Provide the [X, Y] coordinate of the cell's center where the given text is located.  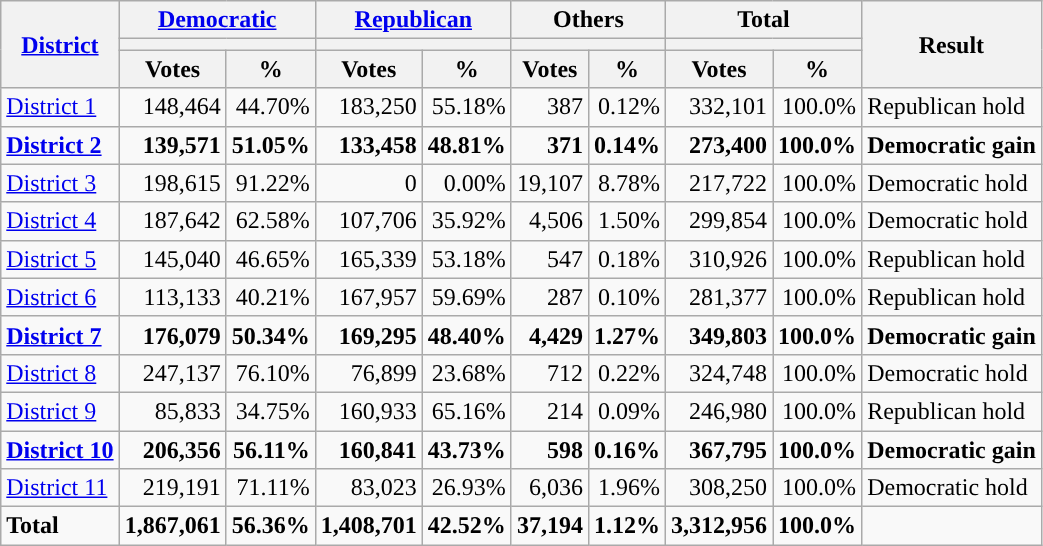
160,933 [368, 411]
51.05% [270, 145]
1,867,061 [172, 526]
District 1 [60, 107]
0 [368, 183]
48.81% [466, 145]
85,833 [172, 411]
40.21% [270, 297]
0.22% [626, 373]
District 3 [60, 183]
160,841 [368, 449]
139,571 [172, 145]
246,980 [718, 411]
76.10% [270, 373]
76,899 [368, 373]
42.52% [466, 526]
4,429 [550, 335]
0.18% [626, 259]
District 10 [60, 449]
1.27% [626, 335]
48.40% [466, 335]
0.09% [626, 411]
308,250 [718, 488]
299,854 [718, 221]
167,957 [368, 297]
District 9 [60, 411]
219,191 [172, 488]
165,339 [368, 259]
65.16% [466, 411]
4,506 [550, 221]
District 8 [60, 373]
23.68% [466, 373]
107,706 [368, 221]
547 [550, 259]
187,642 [172, 221]
1.96% [626, 488]
0.10% [626, 297]
1,408,701 [368, 526]
712 [550, 373]
1.50% [626, 221]
0.14% [626, 145]
District 4 [60, 221]
247,137 [172, 373]
59.69% [466, 297]
44.70% [270, 107]
District 7 [60, 335]
Others [588, 20]
169,295 [368, 335]
37,194 [550, 526]
District [60, 44]
0.16% [626, 449]
Democratic [217, 20]
26.93% [466, 488]
53.18% [466, 259]
6,036 [550, 488]
214 [550, 411]
367,795 [718, 449]
Republican [413, 20]
34.75% [270, 411]
176,079 [172, 335]
198,615 [172, 183]
91.22% [270, 183]
273,400 [718, 145]
50.34% [270, 335]
332,101 [718, 107]
83,023 [368, 488]
1.12% [626, 526]
0.00% [466, 183]
148,464 [172, 107]
324,748 [718, 373]
371 [550, 145]
43.73% [466, 449]
598 [550, 449]
3,312,956 [718, 526]
55.18% [466, 107]
56.36% [270, 526]
310,926 [718, 259]
District 2 [60, 145]
District 6 [60, 297]
46.65% [270, 259]
8.78% [626, 183]
281,377 [718, 297]
349,803 [718, 335]
71.11% [270, 488]
206,356 [172, 449]
District 11 [60, 488]
0.12% [626, 107]
19,107 [550, 183]
Result [952, 44]
387 [550, 107]
35.92% [466, 221]
183,250 [368, 107]
113,133 [172, 297]
145,040 [172, 259]
217,722 [718, 183]
287 [550, 297]
56.11% [270, 449]
62.58% [270, 221]
133,458 [368, 145]
District 5 [60, 259]
